Provide the (X, Y) coordinate of the cell's center where the given text is located.  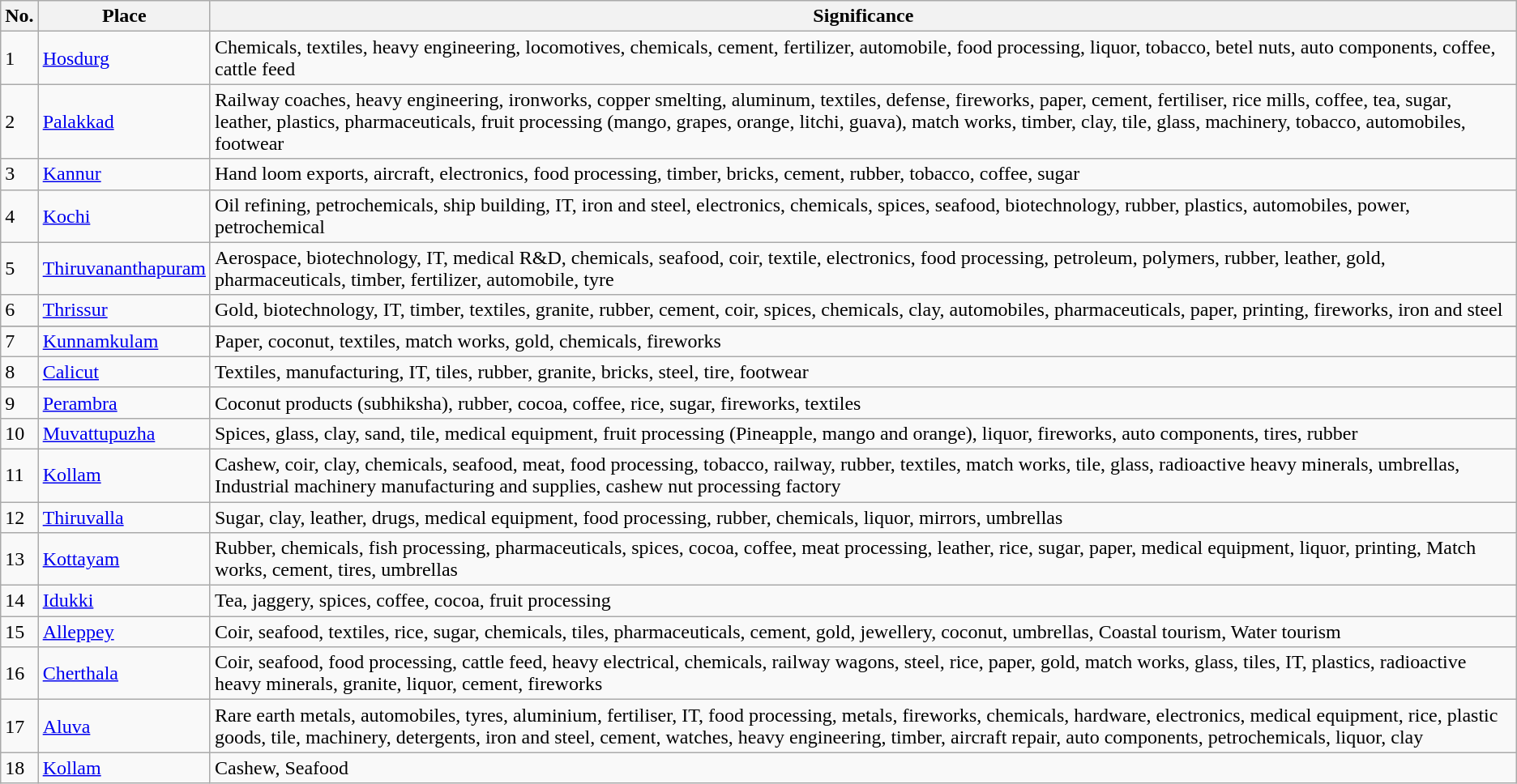
Idukki (124, 601)
11 (19, 475)
Place (124, 16)
Coir, seafood, textiles, rice, sugar, chemicals, tiles, pharmaceuticals, cement, gold, jewellery, coconut, umbrellas, Coastal tourism, Water tourism (863, 632)
Sugar, clay, leather, drugs, medical equipment, food processing, rubber, chemicals, liquor, mirrors, umbrellas (863, 518)
17 (19, 726)
10 (19, 433)
Spices, glass, clay, sand, tile, medical equipment, fruit processing (Pineapple, mango and orange), liquor, fireworks, auto components, tires, rubber (863, 433)
Perambra (124, 403)
18 (19, 768)
Kottayam (124, 559)
Thiruvananthapuram (124, 269)
Kochi (124, 215)
13 (19, 559)
9 (19, 403)
Thrissur (124, 310)
Palakkad (124, 121)
Muvattupuzha (124, 433)
Hand loom exports, aircraft, electronics, food processing, timber, bricks, cement, rubber, tobacco, coffee, sugar (863, 174)
Kunnamkulam (124, 341)
No. (19, 16)
15 (19, 632)
Paper, coconut, textiles, match works, gold, chemicals, fireworks (863, 341)
Hosdurg (124, 58)
16 (19, 674)
Kannur (124, 174)
Significance (863, 16)
2 (19, 121)
3 (19, 174)
6 (19, 310)
1 (19, 58)
Coconut products (subhiksha), rubber, cocoa, coffee, rice, sugar, fireworks, textiles (863, 403)
Calicut (124, 372)
5 (19, 269)
7 (19, 341)
8 (19, 372)
Textiles, manufacturing, IT, tiles, rubber, granite, bricks, steel, tire, footwear (863, 372)
4 (19, 215)
Cherthala (124, 674)
Aluva (124, 726)
14 (19, 601)
Alleppey (124, 632)
Tea, jaggery, spices, coffee, cocoa, fruit processing (863, 601)
Cashew, Seafood (863, 768)
12 (19, 518)
Thiruvalla (124, 518)
